Locate the cell with the specified text and output its [x, y] center coordinate. 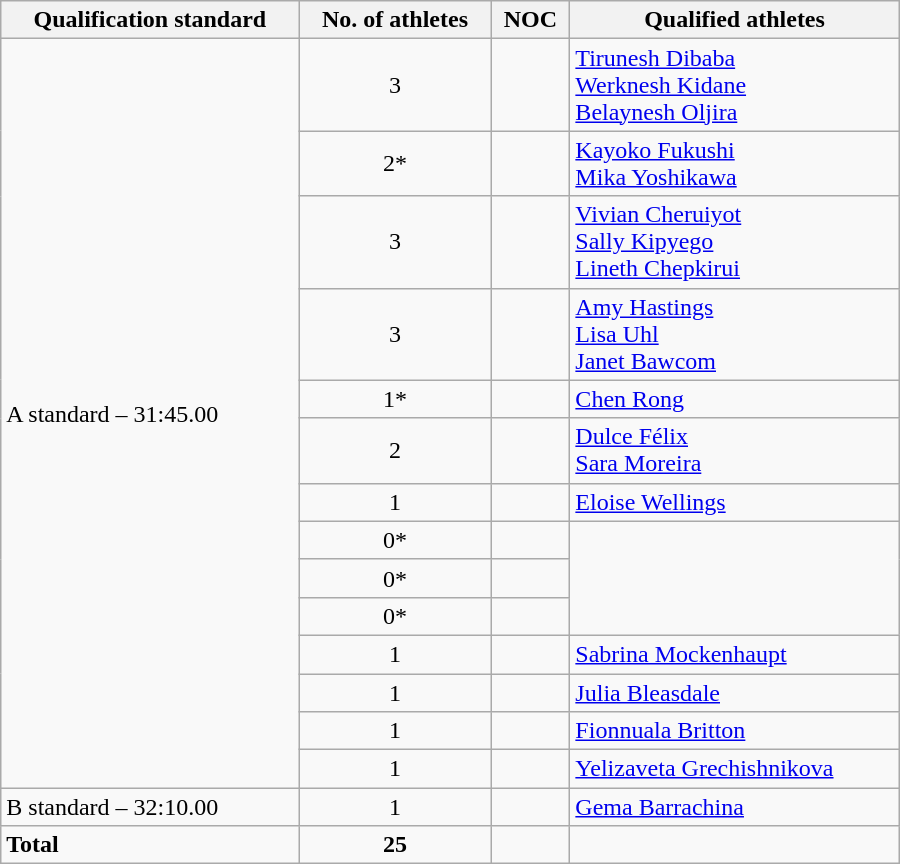
Julia Bleasdale [734, 693]
Chen Rong [734, 399]
Total [150, 845]
1* [395, 399]
2 [395, 450]
Amy HastingsLisa UhlJanet Bawcom [734, 334]
Sabrina Mockenhaupt [734, 654]
25 [395, 845]
2* [395, 164]
NOC [530, 20]
Vivian Cheruiyot Sally Kipyego Lineth Chepkirui [734, 242]
Qualification standard [150, 20]
A standard – 31:45.00 [150, 414]
Dulce Félix Sara Moreira [734, 450]
Fionnuala Britton [734, 731]
Kayoko Fukushi Mika Yoshikawa [734, 164]
Tirunesh Dibaba Werknesh Kidane Belaynesh Oljira [734, 85]
Yelizaveta Grechishnikova [734, 769]
No. of athletes [395, 20]
B standard – 32:10.00 [150, 807]
Eloise Wellings [734, 502]
Gema Barrachina [734, 807]
Qualified athletes [734, 20]
